Identify which cell holds the provided text, then report its (X, Y) central coordinate. 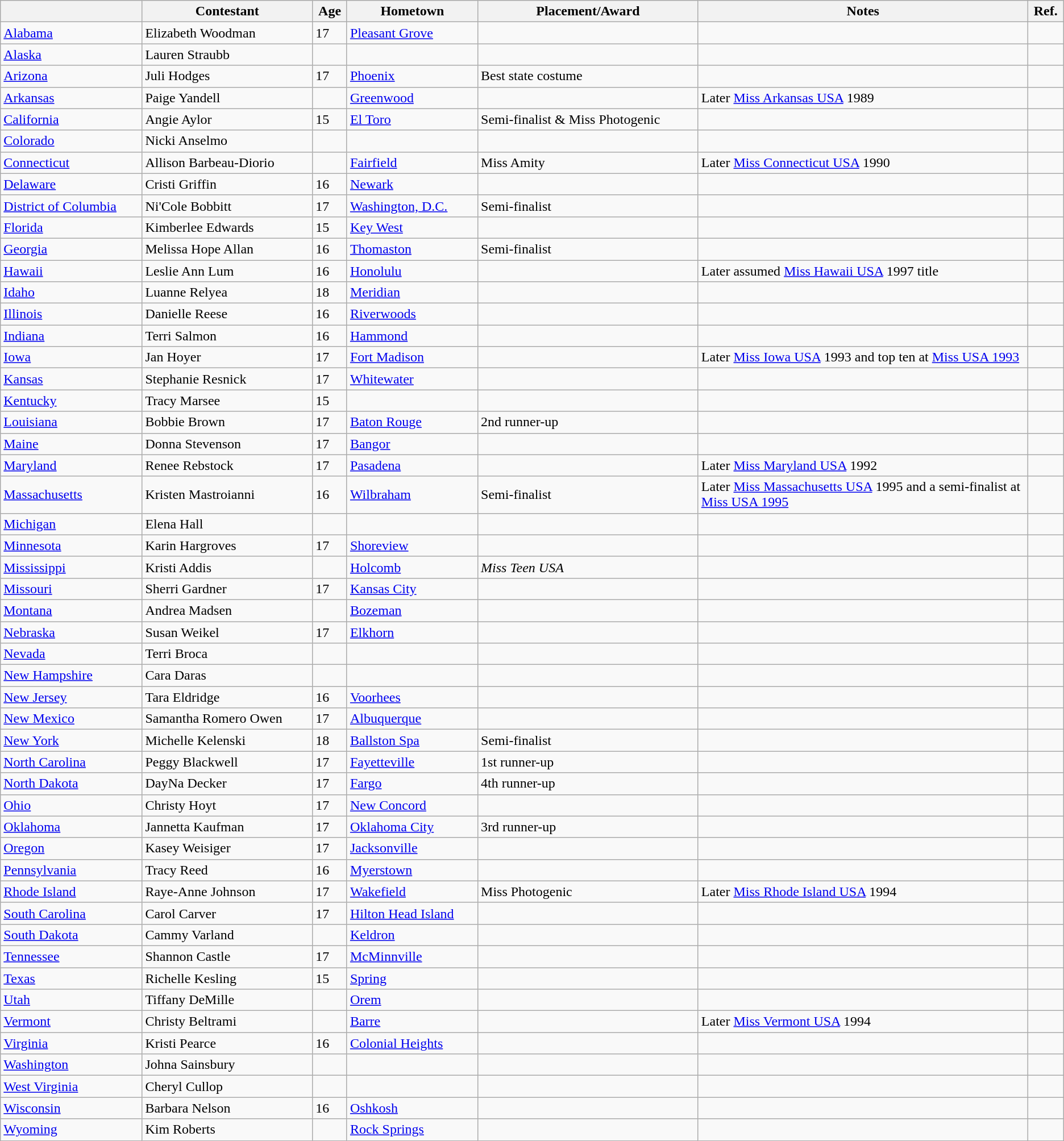
Kansas City (412, 589)
Carol Carver (227, 913)
Ref. (1046, 11)
Wyoming (72, 1130)
Nevada (72, 654)
Kimberlee Edwards (227, 227)
Donna Stevenson (227, 444)
Wakefield (412, 892)
Later Miss Vermont USA 1994 (863, 1022)
Oklahoma City (412, 827)
Wisconsin (72, 1108)
Renee Rebstock (227, 465)
Indiana (72, 336)
Whitewater (412, 379)
Sherri Gardner (227, 589)
New Concord (412, 805)
Richelle Kesling (227, 978)
North Dakota (72, 784)
Later Miss Massachusetts USA 1995 and a semi-finalist at Miss USA 1995 (863, 494)
Danielle Reese (227, 314)
Tara Eldridge (227, 697)
Notes (863, 11)
DayNa Decker (227, 784)
Later Miss Arkansas USA 1989 (863, 98)
Vermont (72, 1022)
Jan Hoyer (227, 357)
Lauren Straubb (227, 55)
Bangor (412, 444)
Leslie Ann Lum (227, 271)
Terri Salmon (227, 336)
Riverwoods (412, 314)
Tracy Reed (227, 870)
Later Miss Rhode Island USA 1994 (863, 892)
Phoenix (412, 76)
Later Miss Maryland USA 1992 (863, 465)
Later Miss Iowa USA 1993 and top ten at Miss USA 1993 (863, 357)
Later Miss Connecticut USA 1990 (863, 163)
Georgia (72, 249)
Cheryl Cullop (227, 1086)
Shoreview (412, 545)
New York (72, 740)
Elena Hall (227, 524)
Contestant (227, 11)
Semi-finalist & Miss Photogenic (588, 119)
Meridian (412, 293)
Fargo (412, 784)
Stephanie Resnick (227, 379)
Hawaii (72, 271)
Texas (72, 978)
Iowa (72, 357)
Voorhees (412, 697)
Michigan (72, 524)
Colorado (72, 141)
Pleasant Grove (412, 33)
Alaska (72, 55)
Delaware (72, 184)
Later assumed Miss Hawaii USA 1997 title (863, 271)
Pasadena (412, 465)
Miss Photogenic (588, 892)
Allison Barbeau-Diorio (227, 163)
Kristi Pearce (227, 1043)
Miss Teen USA (588, 567)
Ni'Cole Bobbitt (227, 206)
Illinois (72, 314)
Barbara Nelson (227, 1108)
Best state costume (588, 76)
Barre (412, 1022)
Ballston Spa (412, 740)
Virginia (72, 1043)
Fayetteville (412, 762)
Wilbraham (412, 494)
Juli Hodges (227, 76)
Orem (412, 1000)
Susan Weikel (227, 632)
Fairfield (412, 163)
Tracy Marsee (227, 401)
Arkansas (72, 98)
Montana (72, 610)
Peggy Blackwell (227, 762)
South Dakota (72, 935)
Melissa Hope Allan (227, 249)
Oshkosh (412, 1108)
Arizona (72, 76)
2nd runner-up (588, 422)
Colonial Heights (412, 1043)
District of Columbia (72, 206)
Rock Springs (412, 1130)
Elizabeth Woodman (227, 33)
Oregon (72, 848)
North Carolina (72, 762)
Tiffany DeMille (227, 1000)
Idaho (72, 293)
Christy Beltrami (227, 1022)
New Jersey (72, 697)
Rhode Island (72, 892)
Hammond (412, 336)
Kristi Addis (227, 567)
Jannetta Kaufman (227, 827)
Missouri (72, 589)
Myerstown (412, 870)
Kim Roberts (227, 1130)
Washington (72, 1065)
Oklahoma (72, 827)
Raye-Anne Johnson (227, 892)
Washington, D.C. (412, 206)
McMinnville (412, 956)
Key West (412, 227)
Connecticut (72, 163)
Cara Daras (227, 676)
Greenwood (412, 98)
Maryland (72, 465)
Kansas (72, 379)
Mississippi (72, 567)
Shannon Castle (227, 956)
Cammy Varland (227, 935)
New Mexico (72, 719)
Holcomb (412, 567)
Johna Sainsbury (227, 1065)
New Hampshire (72, 676)
1st runner-up (588, 762)
El Toro (412, 119)
Placement/Award (588, 11)
Fort Madison (412, 357)
Jacksonville (412, 848)
Thomaston (412, 249)
Paige Yandell (227, 98)
Nebraska (72, 632)
Louisiana (72, 422)
Honolulu (412, 271)
Minnesota (72, 545)
Christy Hoyt (227, 805)
Michelle Kelenski (227, 740)
Bozeman (412, 610)
Bobbie Brown (227, 422)
Kentucky (72, 401)
California (72, 119)
Alabama (72, 33)
West Virginia (72, 1086)
Hilton Head Island (412, 913)
Albuquerque (412, 719)
Luanne Relyea (227, 293)
Florida (72, 227)
Terri Broca (227, 654)
Andrea Madsen (227, 610)
4th runner-up (588, 784)
Kasey Weisiger (227, 848)
3rd runner-up (588, 827)
Samantha Romero Owen (227, 719)
Angie Aylor (227, 119)
Miss Amity (588, 163)
Hometown (412, 11)
Newark (412, 184)
Maine (72, 444)
Cristi Griffin (227, 184)
Spring (412, 978)
Ohio (72, 805)
Age (330, 11)
Tennessee (72, 956)
Nicki Anselmo (227, 141)
Baton Rouge (412, 422)
Kristen Mastroianni (227, 494)
Keldron (412, 935)
South Carolina (72, 913)
Pennsylvania (72, 870)
Elkhorn (412, 632)
Massachusetts (72, 494)
Utah (72, 1000)
Karin Hargroves (227, 545)
